Pinpoint the cell where the given text exists, returning its (x, y) midpoint coordinate. 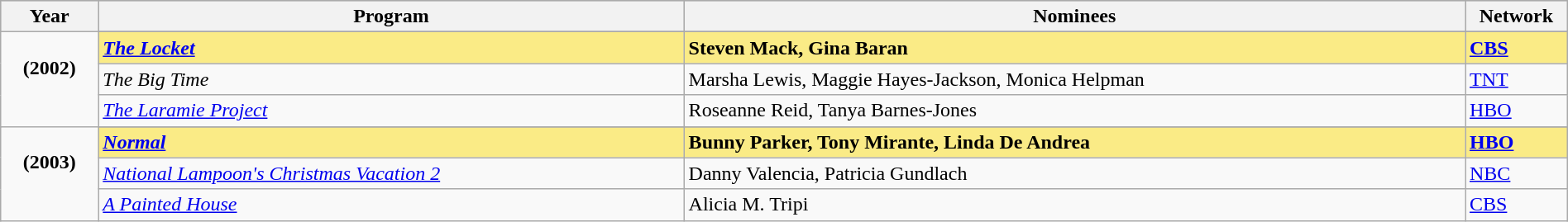
NBC (1517, 173)
(2003) (50, 173)
Steven Mack, Gina Baran (1074, 48)
Marsha Lewis, Maggie Hayes-Jackson, Monica Helpman (1074, 79)
Alicia M. Tripi (1074, 205)
The Laramie Project (391, 111)
A Painted House (391, 205)
Network (1517, 17)
Program (391, 17)
Nominees (1074, 17)
The Locket (391, 48)
Danny Valencia, Patricia Gundlach (1074, 173)
Year (50, 17)
The Big Time (391, 79)
Normal (391, 142)
(2002) (50, 79)
Roseanne Reid, Tanya Barnes-Jones (1074, 111)
National Lampoon's Christmas Vacation 2 (391, 173)
TNT (1517, 79)
Bunny Parker, Tony Mirante, Linda De Andrea (1074, 142)
